Identify which cell holds the provided text, then report its [X, Y] central coordinate. 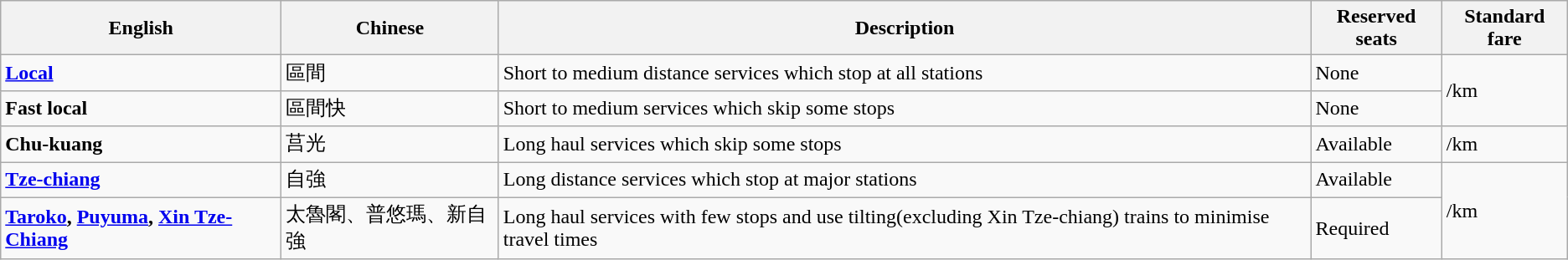
Taroko, Puyuma, Xin Tze-Chiang [141, 228]
區間 [390, 74]
Local [141, 74]
Chu-kuang [141, 144]
Long haul services with few stops and use tilting(excluding Xin Tze-chiang) trains to minimise travel times [905, 228]
Description [905, 28]
Chinese [390, 28]
Tze-chiang [141, 181]
莒光 [390, 144]
Short to medium services which skip some stops [905, 109]
Standard fare [1504, 28]
太魯閣、普悠瑪、新自強 [390, 228]
Short to medium distance services which stop at all stations [905, 74]
Reserved seats [1376, 28]
區間快 [390, 109]
自強 [390, 181]
Required [1376, 228]
Fast local [141, 109]
English [141, 28]
Long distance services which stop at major stations [905, 181]
Long haul services which skip some stops [905, 144]
